Identify which cell holds the provided text, then report its (X, Y) central coordinate. 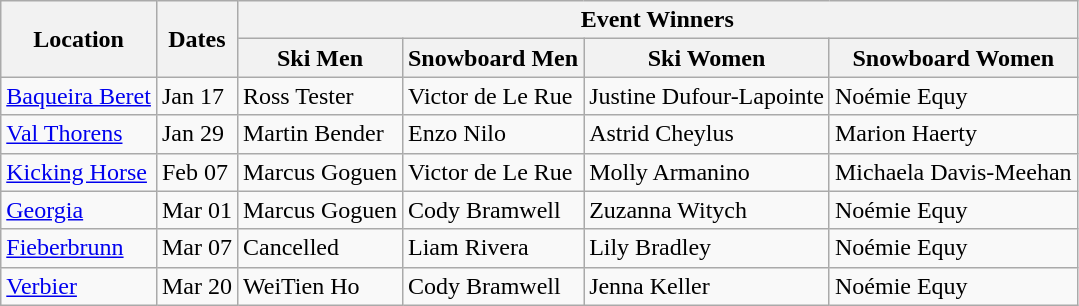
Jan 29 (196, 134)
Jan 17 (196, 96)
Martin Bender (320, 134)
Mar 07 (196, 248)
Georgia (79, 210)
Lily Bradley (707, 248)
Cancelled (320, 248)
Liam Rivera (492, 248)
WeiTien Ho (320, 286)
Event Winners (657, 20)
Astrid Cheylus (707, 134)
Zuzanna Witych (707, 210)
Verbier (79, 286)
Jenna Keller (707, 286)
Mar 20 (196, 286)
Ski Women (707, 58)
Enzo Nilo (492, 134)
Val Thorens (79, 134)
Feb 07 (196, 172)
Justine Dufour-Lapointe (707, 96)
Ski Men (320, 58)
Molly Armanino (707, 172)
Kicking Horse (79, 172)
Baqueira Beret (79, 96)
Michaela Davis-Meehan (953, 172)
Location (79, 39)
Snowboard Women (953, 58)
Mar 01 (196, 210)
Dates (196, 39)
Marion Haerty (953, 134)
Fieberbrunn (79, 248)
Ross Tester (320, 96)
Snowboard Men (492, 58)
